For the text-containing cell, return its midpoint in [X, Y] coordinate format. 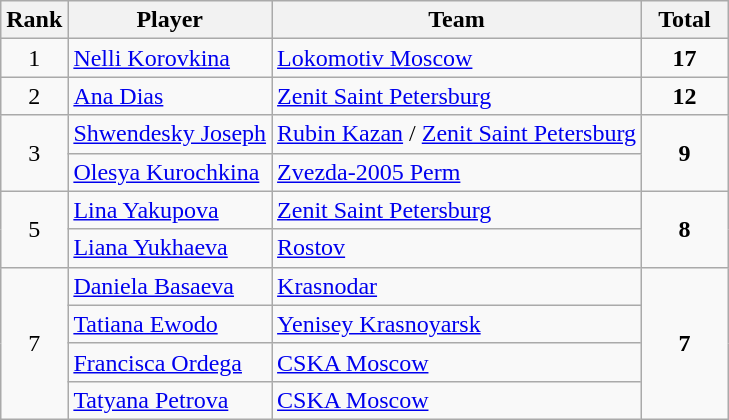
Daniela Basaeva [170, 286]
9 [684, 153]
Yenisey Krasnoyarsk [457, 324]
Lokomotiv Moscow [457, 58]
Krasnodar [457, 286]
5 [34, 229]
Ana Dias [170, 96]
8 [684, 229]
Total [684, 20]
1 [34, 58]
Rostov [457, 248]
Lina Yakupova [170, 210]
Player [170, 20]
Team [457, 20]
Rank [34, 20]
3 [34, 153]
Tatiana Ewodo [170, 324]
Olesya Kurochkina [170, 172]
Francisca Ordega [170, 362]
Liana Yukhaeva [170, 248]
Rubin Kazan / Zenit Saint Petersburg [457, 134]
Nelli Korovkina [170, 58]
Shwendesky Joseph [170, 134]
Tatyana Petrova [170, 400]
12 [684, 96]
2 [34, 96]
Zvezda-2005 Perm [457, 172]
17 [684, 58]
